Determine the [x, y] coordinate at the center of the cell enclosing the given text.  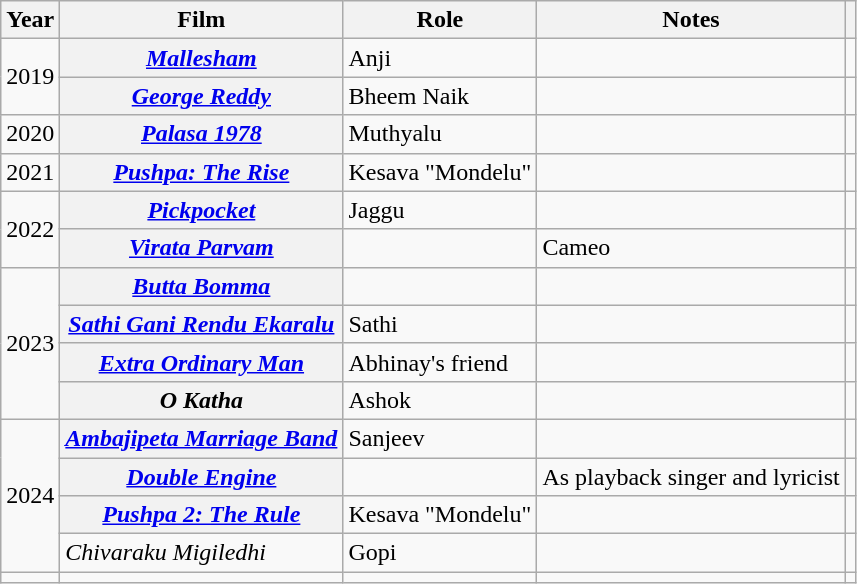
Ambajipeta Marriage Band [202, 438]
2019 [30, 77]
Palasa 1978 [202, 134]
Bheem Naik [440, 96]
Pickpocket [202, 210]
Muthyalu [440, 134]
Butta Bomma [202, 286]
2023 [30, 343]
Abhinay's friend [440, 362]
Anji [440, 58]
Pushpa: The Rise [202, 172]
Double Engine [202, 477]
Ashok [440, 400]
Mallesham [202, 58]
Sathi Gani Rendu Ekaralu [202, 324]
2024 [30, 495]
2021 [30, 172]
Gopi [440, 553]
George Reddy [202, 96]
Cameo [691, 248]
2020 [30, 134]
Sanjeev [440, 438]
Chivaraku Migiledhi [202, 553]
Extra Ordinary Man [202, 362]
2022 [30, 229]
Virata Parvam [202, 248]
Film [202, 20]
Role [440, 20]
As playback singer and lyricist [691, 477]
Notes [691, 20]
Sathi [440, 324]
Pushpa 2: The Rule [202, 515]
O Katha [202, 400]
Jaggu [440, 210]
Year [30, 20]
